Output the [x, y] coordinate of the center of the cell containing the given text.  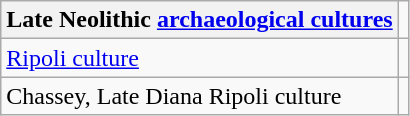
Ripoli culture [200, 58]
Late Neolithic archaeological cultures [200, 20]
Chassey, Late Diana Ripoli culture [200, 96]
